Find where the given text appears and provide that cell's center as (x, y) coordinate. 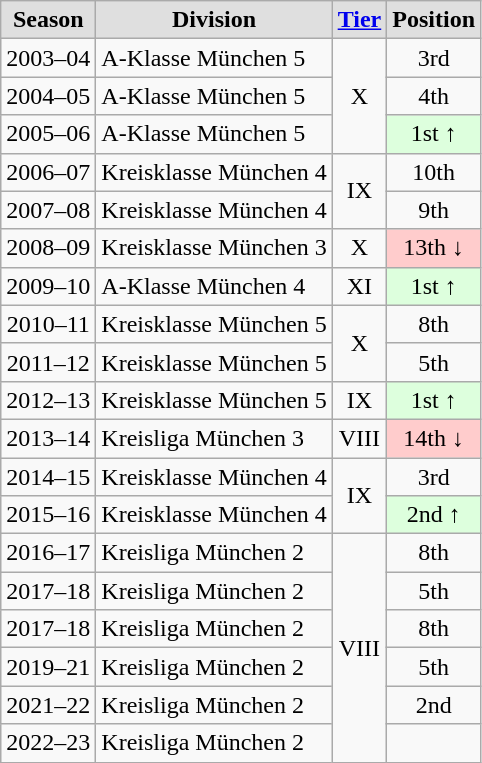
2003–04 (48, 58)
2009–10 (48, 286)
2022–23 (48, 743)
2012–13 (48, 400)
2005–06 (48, 134)
Tier (360, 20)
2nd (434, 705)
A-Klasse München 4 (214, 286)
2013–14 (48, 438)
9th (434, 210)
2015–16 (48, 515)
Kreisliga München 3 (214, 438)
XI (360, 286)
13th ↓ (434, 248)
2011–12 (48, 362)
2021–22 (48, 705)
2010–11 (48, 324)
Division (214, 20)
2019–21 (48, 667)
10th (434, 172)
2004–05 (48, 96)
14th ↓ (434, 438)
Kreisklasse München 3 (214, 248)
2008–09 (48, 248)
2nd ↑ (434, 515)
2014–15 (48, 477)
2007–08 (48, 210)
Position (434, 20)
Season (48, 20)
4th (434, 96)
2006–07 (48, 172)
2016–17 (48, 553)
